Locate the cell with the specified text and output its (X, Y) center coordinate. 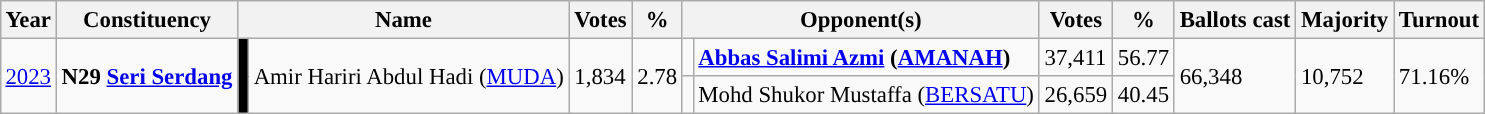
Constituency (146, 20)
10,752 (1345, 76)
2.78 (657, 76)
1,834 (600, 76)
Mohd Shukor Mustaffa (BERSATU) (866, 95)
Majority (1345, 20)
Opponent(s) (860, 20)
Year (28, 20)
Name (404, 20)
56.77 (1143, 57)
66,348 (1234, 76)
40.45 (1143, 95)
Amir Hariri Abdul Hadi (MUDA) (408, 76)
Abbas Salimi Azmi (AMANAH) (866, 57)
N29 Seri Serdang (146, 76)
26,659 (1076, 95)
2023 (28, 76)
71.16% (1440, 76)
37,411 (1076, 57)
Ballots cast (1234, 20)
Turnout (1440, 20)
